Capture the cell that displays the provided text and extract its [X, Y] central coordinate. 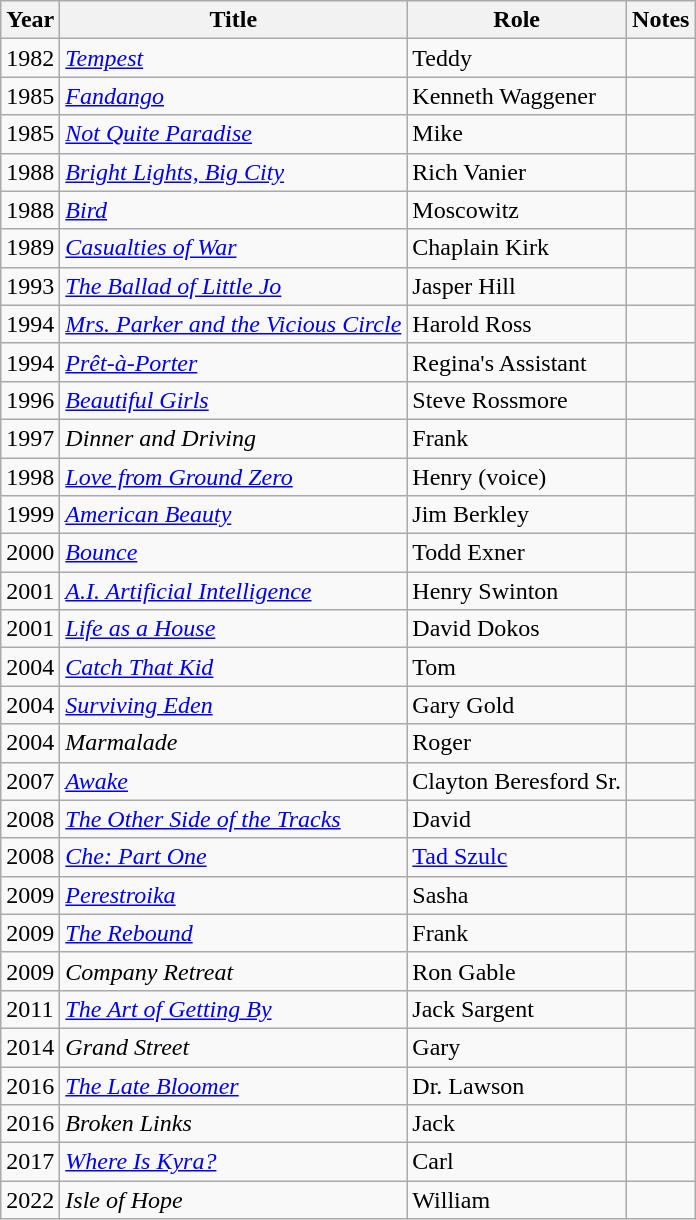
Isle of Hope [234, 1200]
American Beauty [234, 515]
2011 [30, 1009]
Roger [517, 743]
2017 [30, 1162]
Broken Links [234, 1124]
The Rebound [234, 933]
1993 [30, 286]
Catch That Kid [234, 667]
Tad Szulc [517, 857]
Jasper Hill [517, 286]
Gary [517, 1047]
Henry Swinton [517, 591]
Moscowitz [517, 210]
Year [30, 20]
Marmalade [234, 743]
Dr. Lawson [517, 1085]
Grand Street [234, 1047]
Jack Sargent [517, 1009]
Rich Vanier [517, 172]
Carl [517, 1162]
Not Quite Paradise [234, 134]
2000 [30, 553]
Mrs. Parker and the Vicious Circle [234, 324]
Bright Lights, Big City [234, 172]
Where Is Kyra? [234, 1162]
Mike [517, 134]
The Art of Getting By [234, 1009]
2022 [30, 1200]
David [517, 819]
Steve Rossmore [517, 400]
Teddy [517, 58]
Company Retreat [234, 971]
Bounce [234, 553]
A.I. Artificial Intelligence [234, 591]
Gary Gold [517, 705]
Life as a House [234, 629]
The Other Side of the Tracks [234, 819]
Bird [234, 210]
Tom [517, 667]
1996 [30, 400]
Ron Gable [517, 971]
Regina's Assistant [517, 362]
Fandango [234, 96]
Perestroika [234, 895]
Dinner and Driving [234, 438]
Surviving Eden [234, 705]
Kenneth Waggener [517, 96]
Che: Part One [234, 857]
2007 [30, 781]
Title [234, 20]
Love from Ground Zero [234, 477]
1998 [30, 477]
Chaplain Kirk [517, 248]
Tempest [234, 58]
Notes [661, 20]
Awake [234, 781]
1997 [30, 438]
Harold Ross [517, 324]
Henry (voice) [517, 477]
Todd Exner [517, 553]
Jack [517, 1124]
Clayton Beresford Sr. [517, 781]
William [517, 1200]
Casualties of War [234, 248]
1999 [30, 515]
2014 [30, 1047]
Sasha [517, 895]
Beautiful Girls [234, 400]
1989 [30, 248]
The Ballad of Little Jo [234, 286]
Prêt-à-Porter [234, 362]
Role [517, 20]
Jim Berkley [517, 515]
1982 [30, 58]
The Late Bloomer [234, 1085]
David Dokos [517, 629]
